Determine the (x, y) coordinate at the center of the cell enclosing the given text.  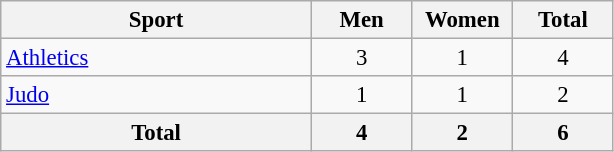
Sport (156, 20)
Athletics (156, 58)
Men (362, 20)
Women (462, 20)
3 (362, 58)
6 (564, 133)
Judo (156, 95)
